Pinpoint the cell where the given text exists, returning its (x, y) midpoint coordinate. 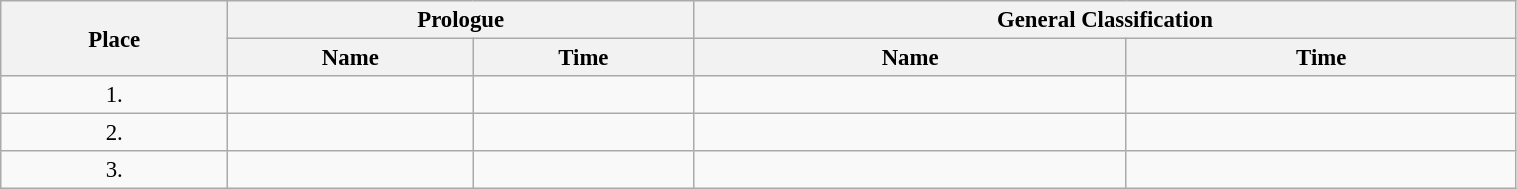
3. (114, 170)
2. (114, 133)
Prologue (461, 20)
1. (114, 95)
General Classification (1105, 20)
Place (114, 38)
